Locate the cell with the specified text and output its [X, Y] center coordinate. 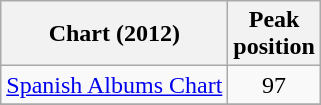
97 [274, 85]
Chart (2012) [114, 34]
Spanish Albums Chart [114, 85]
Peakposition [274, 34]
